From the cell containing the given text, extract its center point as (X, Y) coordinate. 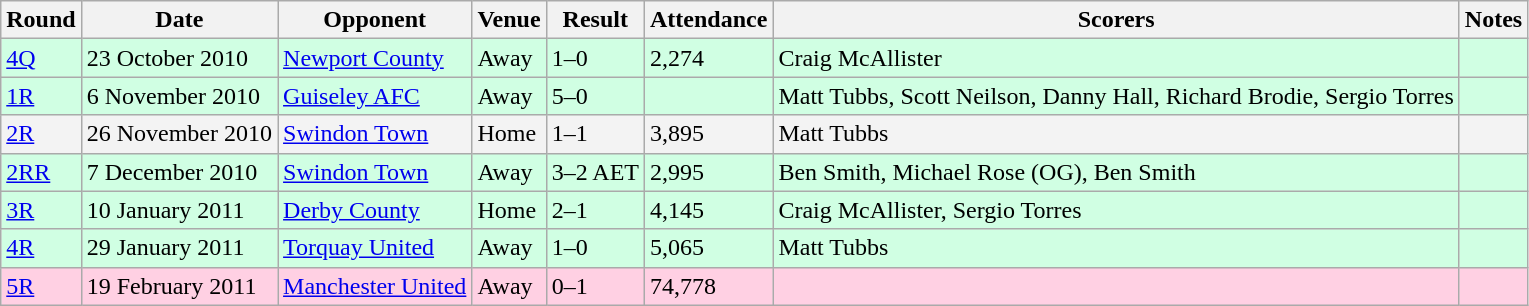
4,145 (708, 210)
19 February 2011 (179, 286)
29 January 2011 (179, 248)
7 December 2010 (179, 172)
23 October 2010 (179, 58)
Ben Smith, Michael Rose (OG), Ben Smith (1116, 172)
Craig McAllister, Sergio Torres (1116, 210)
Derby County (375, 210)
Date (179, 20)
4Q (41, 58)
26 November 2010 (179, 134)
Venue (509, 20)
74,778 (708, 286)
5R (41, 286)
Attendance (708, 20)
5–0 (595, 96)
Result (595, 20)
Scorers (1116, 20)
Newport County (375, 58)
Matt Tubbs, Scott Neilson, Danny Hall, Richard Brodie, Sergio Torres (1116, 96)
4R (41, 248)
2–1 (595, 210)
5,065 (708, 248)
Craig McAllister (1116, 58)
1–1 (595, 134)
3,895 (708, 134)
Torquay United (375, 248)
2,995 (708, 172)
Opponent (375, 20)
3R (41, 210)
Manchester United (375, 286)
Guiseley AFC (375, 96)
2RR (41, 172)
0–1 (595, 286)
Notes (1493, 20)
2R (41, 134)
6 November 2010 (179, 96)
2,274 (708, 58)
3–2 AET (595, 172)
10 January 2011 (179, 210)
1R (41, 96)
Round (41, 20)
